Capture the cell that displays the provided text and extract its [x, y] central coordinate. 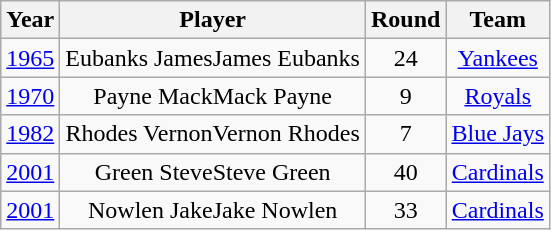
Nowlen JakeJake Nowlen [213, 210]
7 [405, 134]
9 [405, 96]
1965 [30, 58]
1982 [30, 134]
1970 [30, 96]
Blue Jays [498, 134]
Payne MackMack Payne [213, 96]
Yankees [498, 58]
Player [213, 20]
Rhodes VernonVernon Rhodes [213, 134]
33 [405, 210]
Year [30, 20]
Green SteveSteve Green [213, 172]
24 [405, 58]
Royals [498, 96]
Round [405, 20]
Eubanks JamesJames Eubanks [213, 58]
Team [498, 20]
40 [405, 172]
